Identify which cell holds the provided text, then report its (X, Y) central coordinate. 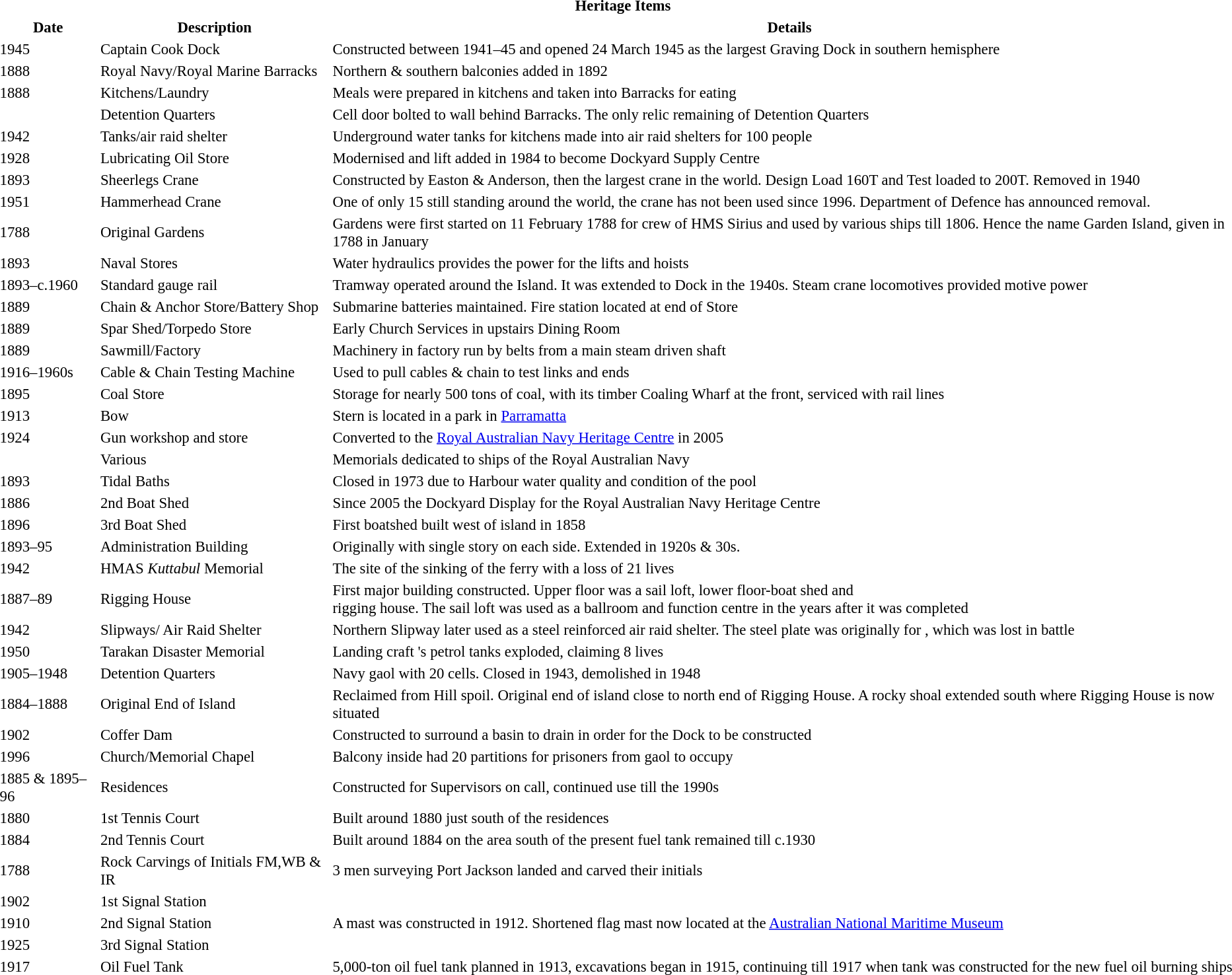
Sawmill/Factory (214, 350)
Original End of Island (214, 704)
1st Signal Station (214, 901)
Rock Carvings of Initials FM,WB & IR (214, 871)
Tidal Baths (214, 481)
Tanks/air raid shelter (214, 136)
3rd Signal Station (214, 945)
Original Gardens (214, 233)
Gun workshop and store (214, 437)
Hammerhead Crane (214, 201)
Slipways/ Air Raid Shelter (214, 630)
Coal Store (214, 394)
2nd Tennis Court (214, 840)
Tarakan Disaster Memorial (214, 651)
Various (214, 459)
Standard gauge rail (214, 285)
HMAS Kuttabul Memorial (214, 568)
1st Tennis Court (214, 818)
Kitchens/Laundry (214, 92)
Coffer Dam (214, 735)
2nd Signal Station (214, 923)
2nd Boat Shed (214, 503)
Captain Cook Dock (214, 49)
Cable & Chain Testing Machine (214, 372)
Description (214, 27)
Naval Stores (214, 263)
Administration Building (214, 546)
Rigging House (214, 598)
Royal Navy/Royal Marine Barracks (214, 71)
Spar Shed/Torpedo Store (214, 328)
Chain & Anchor Store/Battery Shop (214, 307)
Bow (214, 415)
Sheerlegs Crane (214, 180)
Residences (214, 787)
Lubricating Oil Store (214, 158)
Church/Memorial Chapel (214, 756)
3rd Boat Shed (214, 524)
